Find where the given text appears and provide that cell's center as [x, y] coordinate. 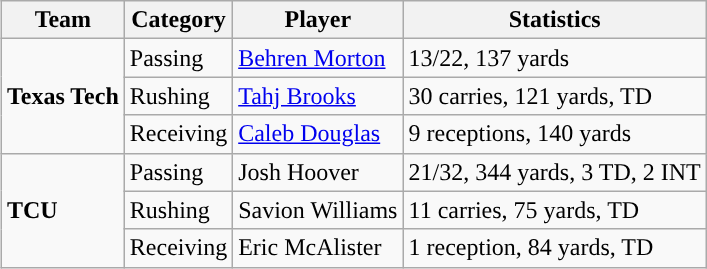
Player [318, 20]
11 carries, 75 yards, TD [554, 210]
21/32, 344 yards, 3 TD, 2 INT [554, 172]
TCU [62, 210]
9 receptions, 140 yards [554, 134]
Texas Tech [62, 96]
1 reception, 84 yards, TD [554, 248]
Josh Hoover [318, 172]
30 carries, 121 yards, TD [554, 96]
Behren Morton [318, 58]
Team [62, 20]
Statistics [554, 20]
Eric McAlister [318, 248]
13/22, 137 yards [554, 58]
Caleb Douglas [318, 134]
Tahj Brooks [318, 96]
Category [178, 20]
Savion Williams [318, 210]
